Return the [X, Y] coordinate for the center point of the cell that contains the specified text.  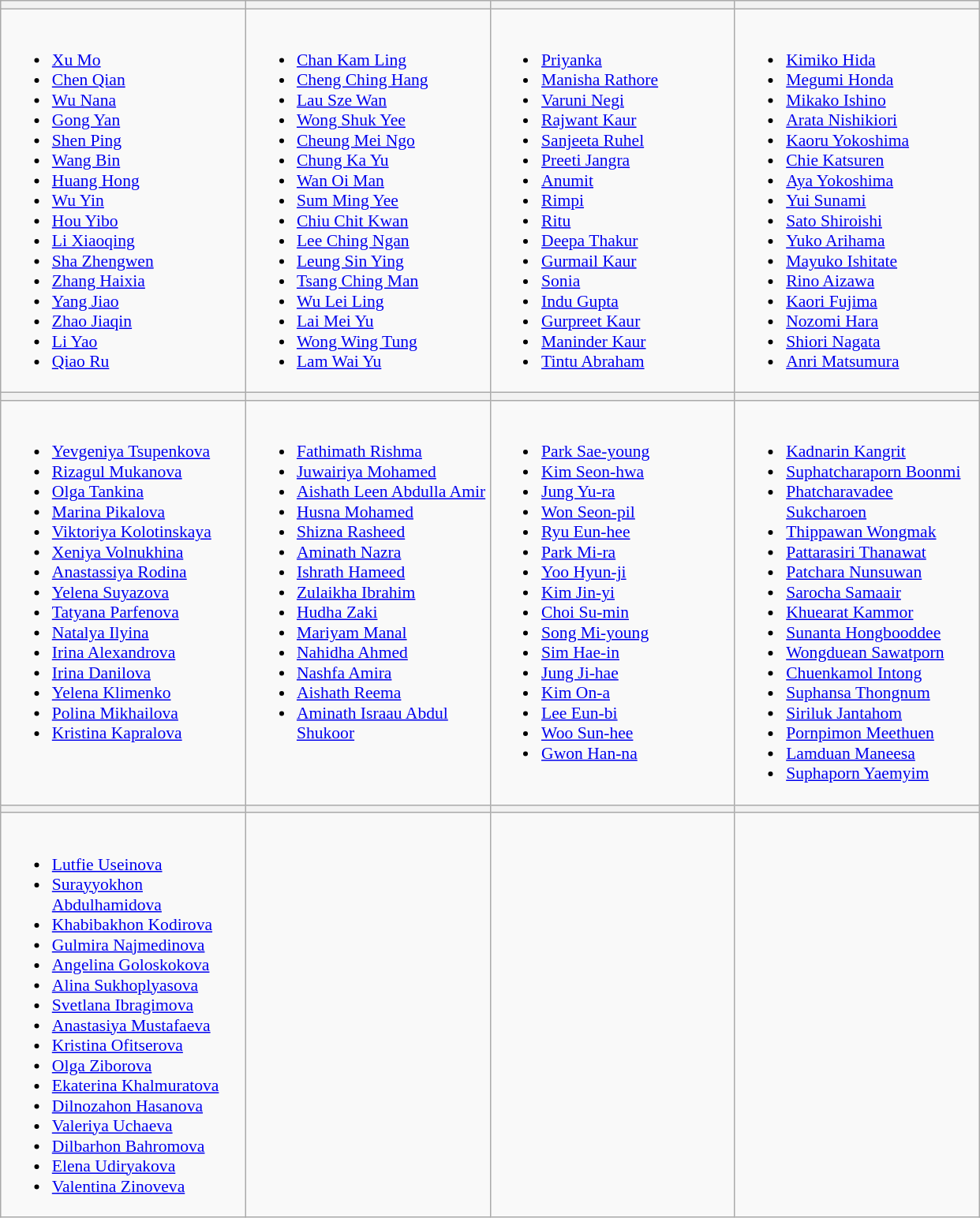
Xu MoChen QianWu NanaGong YanShen PingWang BinHuang HongWu YinHou YiboLi XiaoqingSha ZhengwenZhang HaixiaYang JiaoZhao JiaqinLi YaoQiao Ru [123, 200]
